Return (x, y) of the center of cell containing provided text 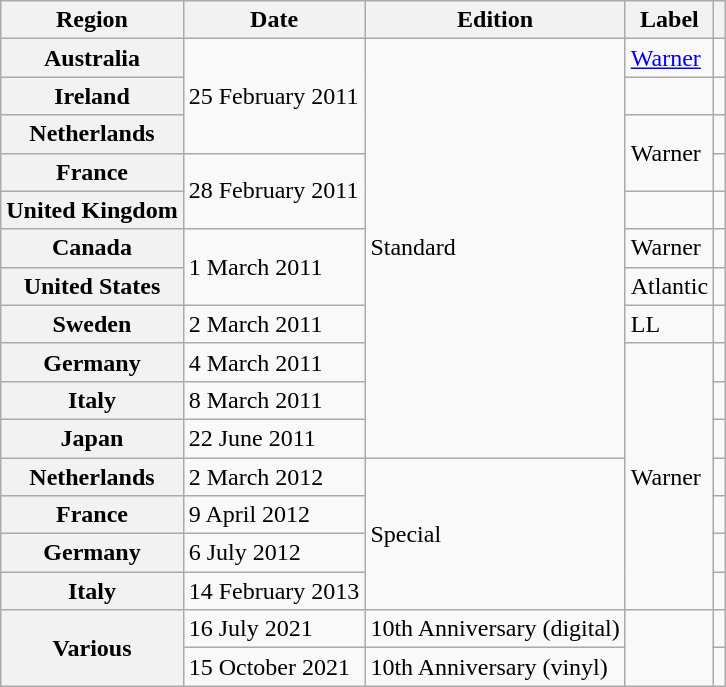
Canada (92, 248)
10th Anniversary (vinyl) (495, 667)
10th Anniversary (digital) (495, 629)
4 March 2011 (274, 362)
Region (92, 20)
Label (669, 20)
15 October 2021 (274, 667)
2 March 2011 (274, 324)
Japan (92, 438)
Standard (495, 248)
Australia (92, 58)
Sweden (92, 324)
25 February 2011 (274, 96)
Special (495, 534)
Various (92, 648)
6 July 2012 (274, 553)
Atlantic (669, 286)
8 March 2011 (274, 400)
Ireland (92, 96)
22 June 2011 (274, 438)
Edition (495, 20)
United Kingdom (92, 210)
14 February 2013 (274, 591)
28 February 2011 (274, 191)
Date (274, 20)
United States (92, 286)
LL (669, 324)
9 April 2012 (274, 515)
2 March 2012 (274, 477)
16 July 2021 (274, 629)
1 March 2011 (274, 267)
